Pinpoint the cell where the given text exists, returning its (x, y) midpoint coordinate. 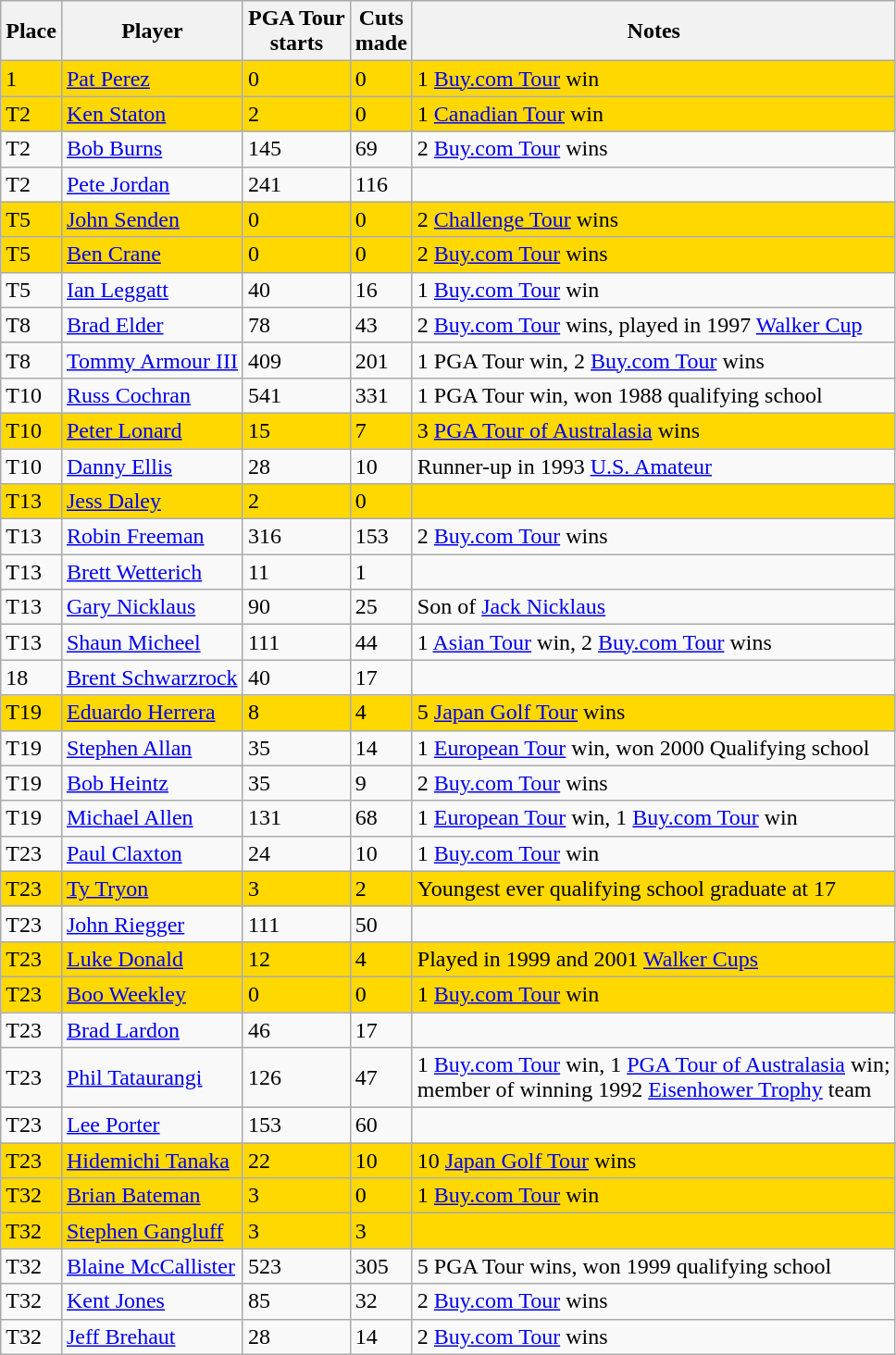
Stephen Gangluff (152, 1231)
50 (381, 924)
5 Japan Golf Tour wins (653, 713)
Ken Staton (152, 114)
Notes (653, 31)
Ty Tryon (152, 889)
12 (296, 959)
2 Challenge Tour wins (653, 219)
John Riegger (152, 924)
69 (381, 149)
PGA Tourstarts (296, 31)
24 (296, 853)
1 European Tour win, 1 Buy.com Tour win (653, 818)
Son of Jack Nicklaus (653, 607)
68 (381, 818)
331 (381, 395)
3 PGA Tour of Australasia wins (653, 430)
Boo Weekley (152, 994)
Paul Claxton (152, 853)
Player (152, 31)
131 (296, 818)
Brent Schwarzrock (152, 677)
1 Buy.com Tour win, 1 PGA Tour of Australasia win;member of winning 1992 Eisenhower Trophy team (653, 1077)
2 Buy.com Tour wins, played in 1997 Walker Cup (653, 325)
316 (296, 537)
Pete Jordan (152, 184)
Peter Lonard (152, 430)
Jeff Brehaut (152, 1336)
5 PGA Tour wins, won 1999 qualifying school (653, 1266)
1 Canadian Tour win (653, 114)
7 (381, 430)
Brad Elder (152, 325)
305 (381, 1266)
John Senden (152, 219)
43 (381, 325)
Luke Donald (152, 959)
523 (296, 1266)
1 European Tour win, won 2000 Qualifying school (653, 748)
16 (381, 290)
Ben Crane (152, 255)
Bob Heintz (152, 783)
9 (381, 783)
85 (296, 1301)
46 (296, 1030)
Phil Tataurangi (152, 1077)
Tommy Armour III (152, 360)
Robin Freeman (152, 537)
8 (296, 713)
Danny Ellis (152, 466)
201 (381, 360)
241 (296, 184)
116 (381, 184)
Bob Burns (152, 149)
22 (296, 1161)
145 (296, 149)
Brian Bateman (152, 1196)
Pat Perez (152, 79)
18 (31, 677)
Lee Porter (152, 1125)
126 (296, 1077)
Stephen Allan (152, 748)
Hidemichi Tanaka (152, 1161)
1 PGA Tour win, won 1988 qualifying school (653, 395)
Played in 1999 and 2001 Walker Cups (653, 959)
Eduardo Herrera (152, 713)
Brett Wetterich (152, 572)
15 (296, 430)
Jess Daley (152, 502)
1 Asian Tour win, 2 Buy.com Tour wins (653, 642)
1 PGA Tour win, 2 Buy.com Tour wins (653, 360)
25 (381, 607)
Cutsmade (381, 31)
Runner-up in 1993 U.S. Amateur (653, 466)
10 Japan Golf Tour wins (653, 1161)
32 (381, 1301)
Place (31, 31)
47 (381, 1077)
409 (296, 360)
541 (296, 395)
Michael Allen (152, 818)
11 (296, 572)
Kent Jones (152, 1301)
Shaun Micheel (152, 642)
Brad Lardon (152, 1030)
Russ Cochran (152, 395)
Gary Nicklaus (152, 607)
90 (296, 607)
78 (296, 325)
Youngest ever qualifying school graduate at 17 (653, 889)
44 (381, 642)
Ian Leggatt (152, 290)
60 (381, 1125)
Blaine McCallister (152, 1266)
